Identify which cell holds the provided text, then report its [x, y] central coordinate. 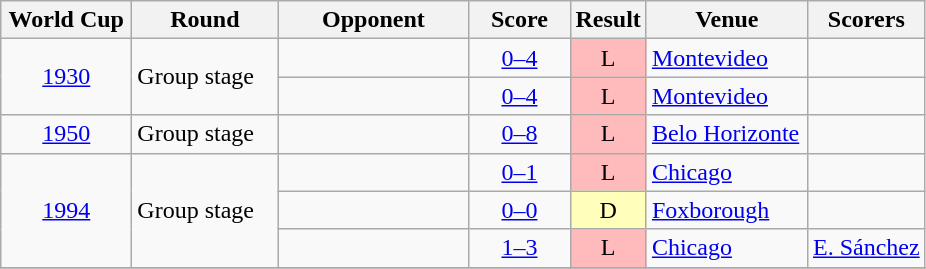
0–8 [520, 134]
Venue [726, 20]
Result [608, 20]
1930 [66, 77]
0–0 [520, 210]
Score [520, 20]
1950 [66, 134]
1–3 [520, 248]
Scorers [866, 20]
1994 [66, 210]
D [608, 210]
Belo Horizonte [726, 134]
Round [205, 20]
Foxborough [726, 210]
E. Sánchez [866, 248]
World Cup [66, 20]
Opponent [374, 20]
0–1 [520, 172]
